Determine the [x, y] coordinate at the center of the cell enclosing the given text.  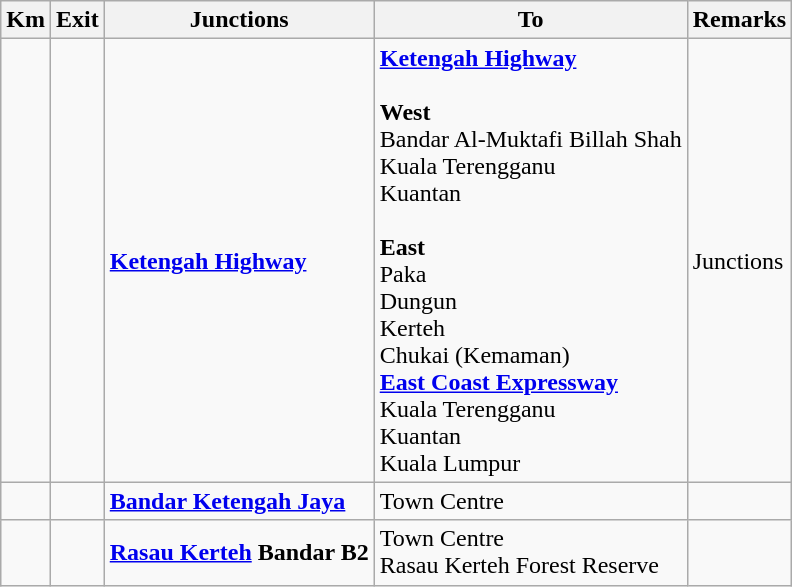
To [530, 20]
Town Centre [530, 501]
Km [26, 20]
Bandar Ketengah Jaya [239, 501]
Remarks [739, 20]
Ketengah Highway [239, 260]
Rasau Kerteh Bandar B2 [239, 552]
Town CentreRasau Kerteh Forest Reserve [530, 552]
Exit [77, 20]
